Return (x, y) of the center of cell containing provided text 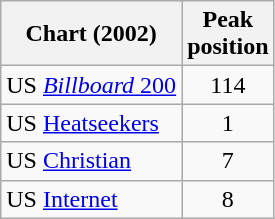
Chart (2002) (92, 34)
7 (228, 161)
US Heatseekers (92, 123)
US Billboard 200 (92, 85)
1 (228, 123)
114 (228, 85)
8 (228, 199)
US Internet (92, 199)
US Christian (92, 161)
Peakposition (228, 34)
